Extract the (X, Y) coordinate from the center of the cell holding the provided text.  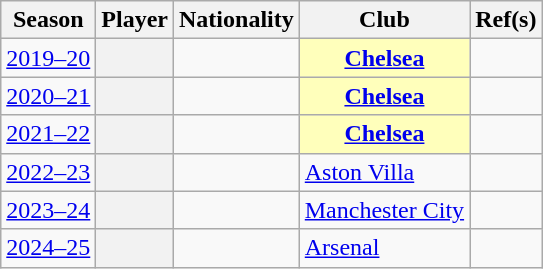
Club (384, 20)
2022–23 (48, 172)
2019–20 (48, 58)
Player (135, 20)
Arsenal (384, 248)
2020–21 (48, 96)
Nationality (237, 20)
Manchester City (384, 210)
Ref(s) (506, 20)
Aston Villa (384, 172)
2024–25 (48, 248)
2021–22 (48, 134)
2023–24 (48, 210)
Season (48, 20)
